Extract the (x, y) coordinate from the center of the cell holding the provided text.  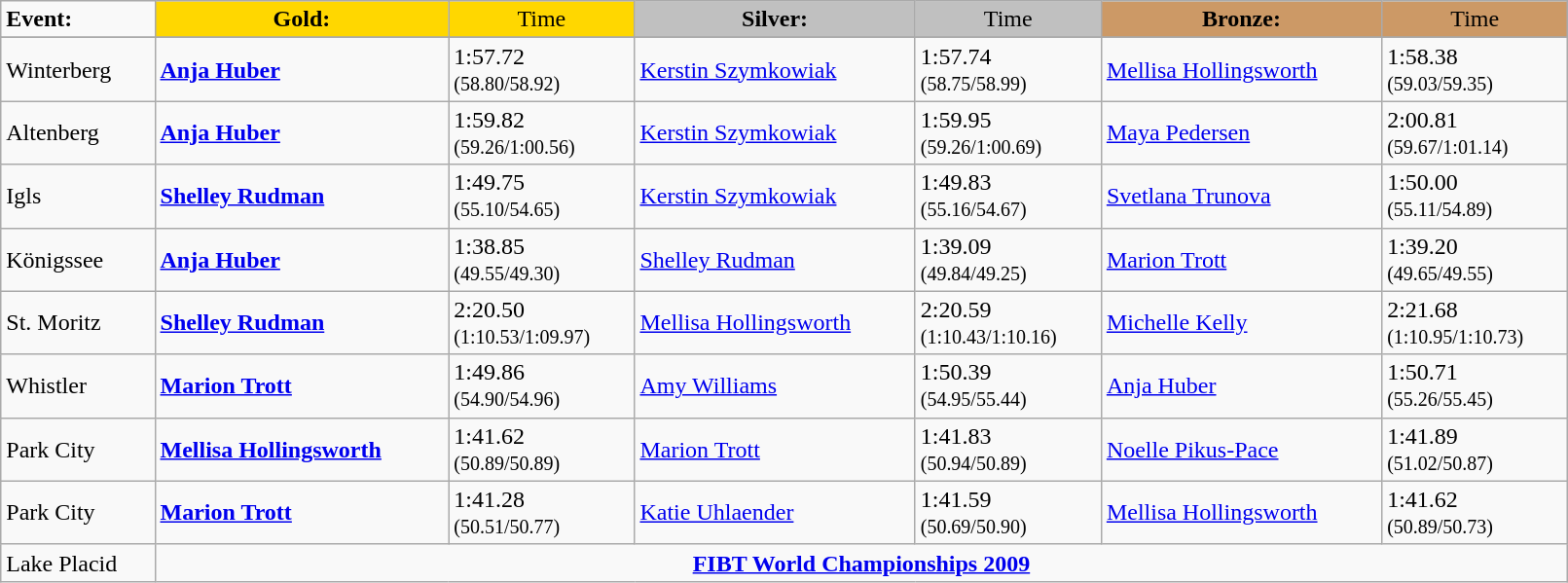
1:41.89(51.02/50.87) (1476, 450)
Bronze: (1241, 19)
1:38.85(49.55/49.30) (541, 259)
Event: (78, 19)
St. Moritz (78, 323)
1:41.28(50.51/50.77) (541, 512)
1:50.71(55.26/55.45) (1476, 385)
Svetlana Trunova (1241, 197)
1:49.86(54.90/54.96) (541, 385)
2:20.59(1:10.43/1:10.16) (1008, 323)
Amy Williams (775, 385)
Katie Uhlaender (775, 512)
1:50.39(54.95/55.44) (1008, 385)
Gold: (302, 19)
1:39.20(49.65/49.55) (1476, 259)
1:41.59(50.69/50.90) (1008, 512)
2:20.50(1:10.53/1:09.97) (541, 323)
Igls (78, 197)
1:57.72(58.80/58.92) (541, 70)
Lake Placid (78, 563)
1:59.82(59.26/1:00.56) (541, 132)
Königssee (78, 259)
Michelle Kelly (1241, 323)
Maya Pedersen (1241, 132)
1:50.00(55.11/54.89) (1476, 197)
1:39.09(49.84/49.25) (1008, 259)
Winterberg (78, 70)
1:49.83(55.16/54.67) (1008, 197)
2:00.81(59.67/1:01.14) (1476, 132)
Noelle Pikus-Pace (1241, 450)
Altenberg (78, 132)
1:49.75(55.10/54.65) (541, 197)
Whistler (78, 385)
1:41.83(50.94/50.89) (1008, 450)
1:58.38(59.03/59.35) (1476, 70)
FIBT World Championships 2009 (861, 563)
1:57.74(58.75/58.99) (1008, 70)
2:21.68(1:10.95/1:10.73) (1476, 323)
Silver: (775, 19)
1:59.95(59.26/1:00.69) (1008, 132)
1:41.62(50.89/50.89) (541, 450)
1:41.62(50.89/50.73) (1476, 512)
